Detect which cell encompasses the target text, then output its (x, y) center coordinate. 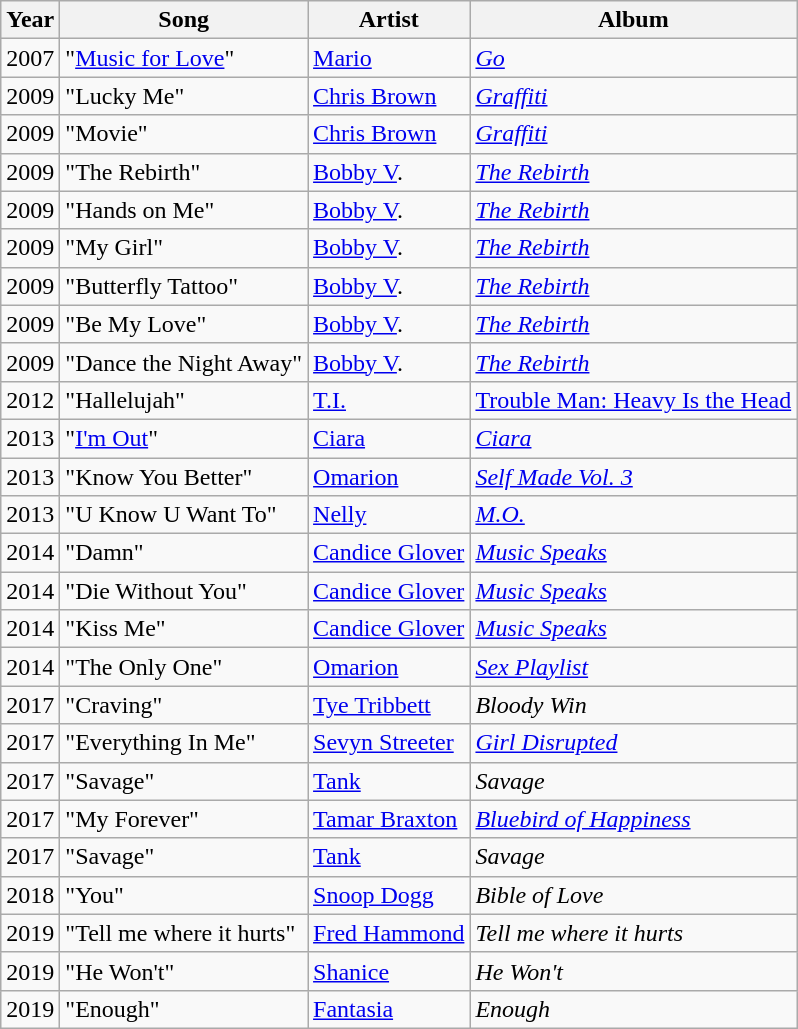
"I'm Out" (184, 438)
"Hallelujah" (184, 400)
2012 (30, 400)
"Kiss Me" (184, 629)
Mario (389, 58)
Fantasia (389, 1009)
Bible of Love (634, 895)
Girl Disrupted (634, 743)
Tell me where it hurts (634, 933)
"Hands on Me" (184, 210)
Bloody Win (634, 705)
"Know You Better" (184, 477)
Nelly (389, 515)
"Damn" (184, 553)
Enough (634, 1009)
"Butterfly Tattoo" (184, 286)
2007 (30, 58)
Go (634, 58)
He Won't (634, 971)
Bluebird of Happiness (634, 819)
"You" (184, 895)
Snoop Dogg (389, 895)
T.I. (389, 400)
Self Made Vol. 3 (634, 477)
Tye Tribbett (389, 705)
2018 (30, 895)
Trouble Man: Heavy Is the Head (634, 400)
"Tell me where it hurts" (184, 933)
Sevyn Streeter (389, 743)
"My Girl" (184, 248)
Sex Playlist (634, 667)
"Music for Love" (184, 58)
"U Know U Want To" (184, 515)
"He Won't" (184, 971)
Fred Hammond (389, 933)
"My Forever" (184, 819)
Tamar Braxton (389, 819)
"Enough" (184, 1009)
"Movie" (184, 134)
Year (30, 20)
"Be My Love" (184, 324)
Artist (389, 20)
Shanice (389, 971)
"Dance the Night Away" (184, 362)
"The Only One" (184, 667)
M.O. (634, 515)
Album (634, 20)
"Everything In Me" (184, 743)
"Lucky Me" (184, 96)
"The Rebirth" (184, 172)
"Craving" (184, 705)
Song (184, 20)
"Die Without You" (184, 591)
